Provide the [x, y] coordinate of the cell's center where the given text is located.  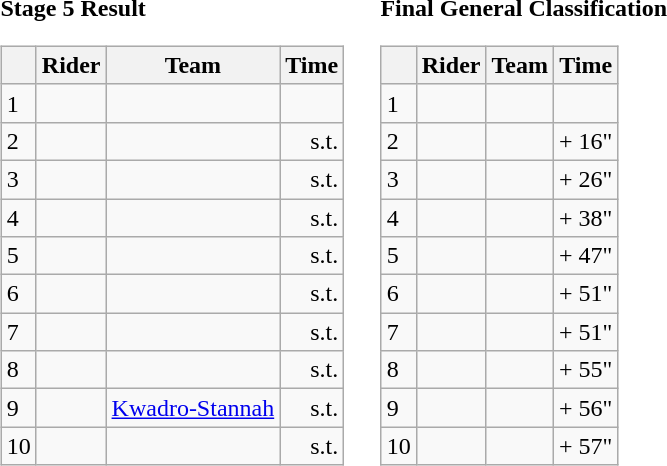
+ 56" [586, 408]
+ 26" [586, 179]
+ 57" [586, 446]
+ 38" [586, 217]
Kwadro-Stannah [193, 408]
+ 55" [586, 370]
+ 16" [586, 141]
+ 47" [586, 256]
